Search for the cell housing the specified text and yield its (x, y) center coordinate. 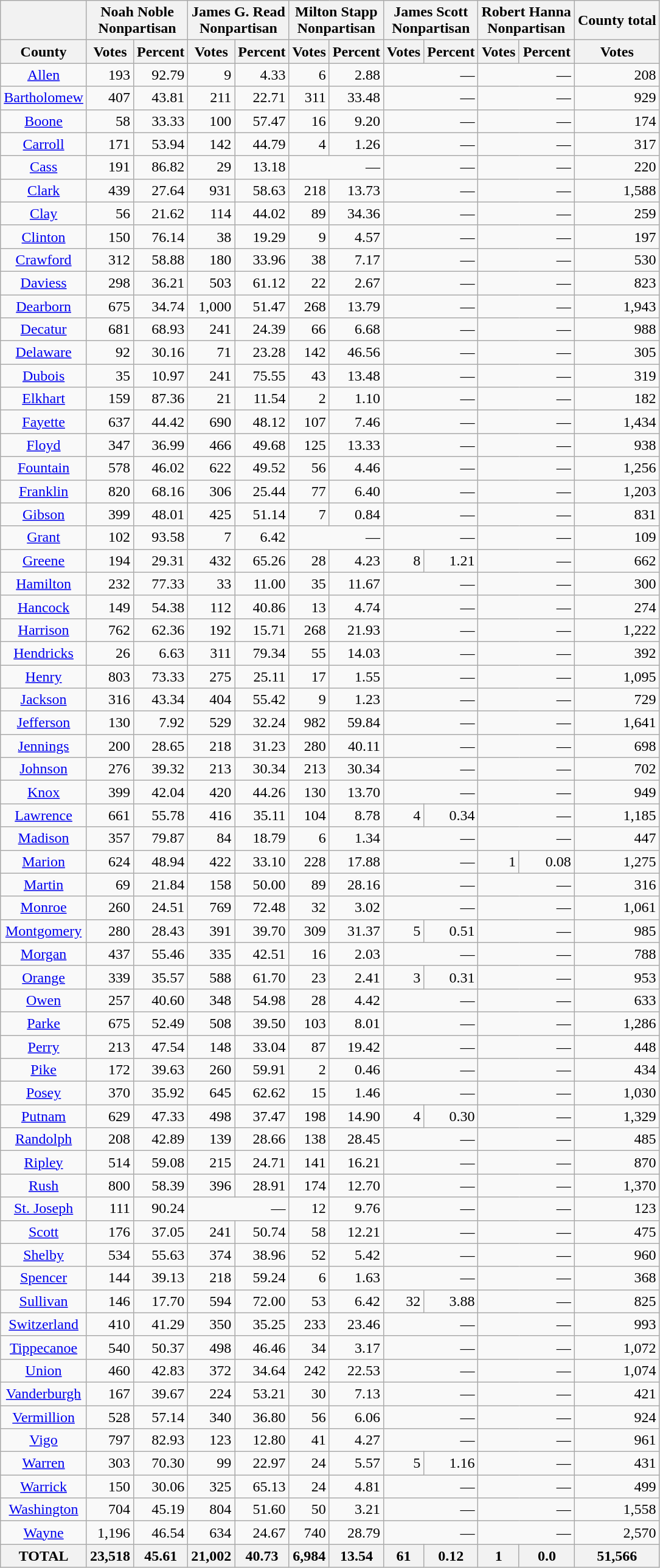
276 (109, 769)
10.97 (161, 376)
274 (617, 607)
Wayne (44, 1533)
27.64 (161, 190)
Vermillion (44, 1417)
432 (212, 561)
Hancock (44, 607)
57.14 (161, 1417)
138 (309, 1139)
Monroe (44, 908)
662 (617, 561)
431 (617, 1463)
961 (617, 1440)
645 (212, 1093)
Crawford (44, 260)
588 (212, 977)
Rush (44, 1186)
33.10 (262, 862)
111 (109, 1209)
348 (212, 1000)
2.67 (356, 283)
29.31 (161, 561)
982 (309, 723)
28.66 (262, 1139)
690 (212, 422)
Ripley (44, 1162)
15 (309, 1093)
90.24 (161, 1209)
99 (212, 1463)
9.76 (356, 1209)
Marion (44, 862)
Allen (44, 75)
960 (617, 1255)
1,641 (617, 723)
374 (212, 1255)
0.30 (451, 1116)
17.88 (356, 862)
1,095 (617, 677)
Parke (44, 1023)
Dearborn (44, 306)
28.16 (356, 885)
33.96 (262, 260)
211 (212, 98)
42.51 (262, 954)
Tippecanoe (44, 1347)
79.34 (262, 653)
Floyd (44, 445)
224 (212, 1394)
13.79 (356, 306)
39.50 (262, 1023)
167 (109, 1394)
7.13 (356, 1394)
340 (212, 1417)
508 (212, 1023)
44.42 (161, 422)
158 (212, 885)
53.94 (161, 144)
6.40 (356, 491)
21,002 (212, 1556)
Gibson (44, 514)
2.41 (356, 977)
437 (109, 954)
14.03 (356, 653)
103 (309, 1023)
35.57 (161, 977)
633 (617, 1000)
3.88 (451, 1301)
144 (109, 1278)
993 (617, 1324)
52.49 (161, 1023)
36.99 (161, 445)
23.28 (262, 353)
28.79 (356, 1533)
460 (109, 1370)
305 (617, 353)
47.33 (161, 1116)
698 (617, 746)
1,558 (617, 1510)
634 (212, 1533)
50.37 (161, 1347)
317 (617, 144)
104 (309, 815)
788 (617, 954)
13 (309, 607)
194 (109, 561)
12.80 (262, 1440)
6,984 (309, 1556)
24.67 (262, 1533)
Clark (44, 190)
79.87 (161, 838)
55.78 (161, 815)
Union (44, 1370)
275 (212, 677)
51.47 (262, 306)
1.16 (451, 1463)
339 (109, 977)
306 (212, 491)
28.65 (161, 746)
71 (212, 353)
James ScottNonpartisan (431, 21)
924 (617, 1417)
4.81 (356, 1487)
50 (309, 1510)
8 (404, 561)
448 (617, 1046)
407 (109, 98)
30.16 (161, 353)
Franklin (44, 491)
County (44, 52)
475 (617, 1232)
1,434 (617, 422)
931 (212, 190)
65.13 (262, 1487)
5.57 (356, 1463)
Hamilton (44, 584)
82.93 (161, 1440)
44.02 (262, 213)
13.70 (356, 792)
534 (109, 1255)
Clay (44, 213)
7.46 (356, 422)
Scott (44, 1232)
8.78 (356, 815)
176 (109, 1232)
Knox (44, 792)
55 (309, 653)
Montgomery (44, 931)
100 (212, 121)
192 (212, 630)
112 (212, 607)
149 (109, 607)
17.70 (161, 1301)
50.74 (262, 1232)
39.70 (262, 931)
434 (617, 1070)
34.36 (356, 213)
21.84 (161, 885)
69 (109, 885)
36.80 (262, 1417)
3.21 (356, 1510)
23 (309, 977)
36.21 (161, 283)
St. Joseph (44, 1209)
159 (109, 399)
68.16 (161, 491)
7.17 (356, 260)
49.52 (262, 468)
87.36 (161, 399)
Sullivan (44, 1301)
1.55 (356, 677)
800 (109, 1186)
48.01 (161, 514)
1,185 (617, 815)
232 (109, 584)
32.24 (262, 723)
55.63 (161, 1255)
44.79 (262, 144)
988 (617, 330)
392 (617, 653)
25.44 (262, 491)
33.48 (356, 98)
Boone (44, 121)
62.36 (161, 630)
92 (109, 353)
0.08 (546, 862)
61.70 (262, 977)
4.27 (356, 1440)
58.39 (161, 1186)
Warrick (44, 1487)
30.06 (161, 1487)
Carroll (44, 144)
Greene (44, 561)
125 (309, 445)
4.42 (356, 1000)
21.93 (356, 630)
594 (212, 1301)
141 (309, 1162)
40.73 (262, 1556)
319 (617, 376)
46.54 (161, 1533)
Delaware (44, 353)
804 (212, 1510)
6.06 (356, 1417)
16.21 (356, 1162)
Jefferson (44, 723)
0.46 (356, 1070)
65.26 (262, 561)
39.13 (161, 1278)
391 (212, 931)
3 (404, 977)
46.02 (161, 468)
Henry (44, 677)
34 (309, 1347)
Martin (44, 885)
3.17 (356, 1347)
Warren (44, 1463)
Madison (44, 838)
Pike (44, 1070)
1,329 (617, 1116)
309 (309, 931)
396 (212, 1186)
929 (617, 98)
2,570 (617, 1533)
1,061 (617, 908)
1,588 (617, 190)
372 (212, 1370)
Noah NobleNonpartisan (137, 21)
3.02 (356, 908)
Fayette (44, 422)
702 (617, 769)
191 (109, 167)
1,074 (617, 1370)
Jennings (44, 746)
825 (617, 1301)
29 (212, 167)
439 (109, 190)
22.53 (356, 1370)
58.88 (161, 260)
148 (212, 1046)
11.00 (262, 584)
42.89 (161, 1139)
59.24 (262, 1278)
Posey (44, 1093)
34.64 (262, 1370)
503 (212, 283)
Elkhart (44, 399)
12 (309, 1209)
13.48 (356, 376)
797 (109, 1440)
49.68 (262, 445)
425 (212, 514)
637 (109, 422)
1,275 (617, 862)
171 (109, 144)
Johnson (44, 769)
61.12 (262, 283)
404 (212, 700)
1,030 (617, 1093)
300 (617, 584)
622 (212, 468)
45.61 (161, 1556)
14.90 (356, 1116)
Spencer (44, 1278)
Perry (44, 1046)
31.23 (262, 746)
40.11 (356, 746)
Decatur (44, 330)
762 (109, 630)
Vigo (44, 1440)
28.43 (161, 931)
37.05 (161, 1232)
53.21 (262, 1394)
4.46 (356, 468)
4.23 (356, 561)
30 (309, 1394)
769 (212, 908)
1,286 (617, 1023)
51.14 (262, 514)
447 (617, 838)
Dubois (44, 376)
1,370 (617, 1186)
0.51 (451, 931)
Bartholomew (44, 98)
11.54 (262, 399)
420 (212, 792)
215 (212, 1162)
870 (617, 1162)
938 (617, 445)
109 (617, 537)
350 (212, 1324)
146 (109, 1301)
25.11 (262, 677)
949 (617, 792)
172 (109, 1070)
9.20 (356, 121)
93.58 (161, 537)
39.63 (161, 1070)
303 (109, 1463)
43 (309, 376)
740 (309, 1533)
422 (212, 862)
1,000 (212, 306)
Putnam (44, 1116)
335 (212, 954)
0.12 (451, 1556)
197 (617, 237)
87 (309, 1046)
72.00 (262, 1301)
50.00 (262, 885)
Jackson (44, 700)
Lawrence (44, 815)
22.97 (262, 1463)
Hendricks (44, 653)
985 (617, 931)
43.34 (161, 700)
13.18 (262, 167)
86.82 (161, 167)
298 (109, 283)
62.62 (262, 1093)
57.47 (262, 121)
Switzerland (44, 1324)
59.91 (262, 1070)
73.33 (161, 677)
33 (212, 584)
578 (109, 468)
23,518 (109, 1556)
312 (109, 260)
51.60 (262, 1510)
13.73 (356, 190)
0.0 (546, 1556)
325 (212, 1487)
357 (109, 838)
45.19 (161, 1510)
Milton StappNonpartisan (336, 21)
198 (309, 1116)
0.34 (451, 815)
528 (109, 1417)
180 (212, 260)
1.34 (356, 838)
48.94 (161, 862)
92.79 (161, 75)
41 (309, 1440)
66 (309, 330)
46.46 (262, 1347)
Fountain (44, 468)
1,943 (617, 306)
Owen (44, 1000)
58.63 (262, 190)
233 (309, 1324)
28.91 (262, 1186)
729 (617, 700)
75.55 (262, 376)
410 (109, 1324)
6.63 (161, 653)
Vanderburgh (44, 1394)
76.14 (161, 237)
18.79 (262, 838)
52 (309, 1255)
1.23 (356, 700)
1.63 (356, 1278)
84 (212, 838)
44.26 (262, 792)
42.83 (161, 1370)
Morgan (44, 954)
77.33 (161, 584)
47.54 (161, 1046)
48.12 (262, 422)
514 (109, 1162)
38.96 (262, 1255)
1.26 (356, 144)
4.74 (356, 607)
17 (309, 677)
Orange (44, 977)
953 (617, 977)
0.31 (451, 977)
42.04 (161, 792)
4.57 (356, 237)
61 (404, 1556)
7.92 (161, 723)
15.71 (262, 630)
68.93 (161, 330)
59.84 (356, 723)
Robert HannaNonpartisan (526, 21)
21 (212, 399)
55.42 (262, 700)
530 (617, 260)
72.48 (262, 908)
51,566 (617, 1556)
Grant (44, 537)
139 (212, 1139)
820 (109, 491)
540 (109, 1347)
35.11 (262, 815)
Cass (44, 167)
Daviess (44, 283)
54.98 (262, 1000)
228 (309, 862)
2.03 (356, 954)
13.54 (356, 1556)
370 (109, 1093)
831 (617, 514)
33.04 (262, 1046)
39.67 (161, 1394)
13.33 (356, 445)
661 (109, 815)
220 (617, 167)
35.25 (262, 1324)
37.47 (262, 1116)
114 (212, 213)
12.70 (356, 1186)
823 (617, 283)
77 (309, 491)
107 (309, 422)
Washington (44, 1510)
County total (617, 21)
242 (309, 1370)
4.33 (262, 75)
24.51 (161, 908)
257 (109, 1000)
704 (109, 1510)
1,196 (109, 1533)
40.60 (161, 1000)
182 (617, 399)
James G. ReadNonpartisan (238, 21)
24.71 (262, 1162)
681 (109, 330)
499 (617, 1487)
1.46 (356, 1093)
6.68 (356, 330)
1.10 (356, 399)
803 (109, 677)
2.88 (356, 75)
0.84 (356, 514)
485 (617, 1139)
1.21 (451, 561)
54.38 (161, 607)
629 (109, 1116)
41.29 (161, 1324)
1,203 (617, 491)
21.62 (161, 213)
368 (617, 1278)
200 (109, 746)
466 (212, 445)
Shelby (44, 1255)
24.39 (262, 330)
102 (109, 537)
23.46 (356, 1324)
39.32 (161, 769)
35.92 (161, 1093)
59.08 (161, 1162)
46.56 (356, 353)
193 (109, 75)
12.21 (356, 1232)
31.37 (356, 931)
19.29 (262, 237)
33.33 (161, 121)
53 (309, 1301)
8.01 (356, 1023)
22 (309, 283)
11.67 (356, 584)
40.86 (262, 607)
43.81 (161, 98)
70.30 (161, 1463)
26 (109, 653)
Harrison (44, 630)
529 (212, 723)
1,072 (617, 1347)
624 (109, 862)
55.46 (161, 954)
22.71 (262, 98)
1,222 (617, 630)
Randolph (44, 1139)
416 (212, 815)
34.74 (161, 306)
28.45 (356, 1139)
Clinton (44, 237)
5.42 (356, 1255)
TOTAL (44, 1556)
1,256 (617, 468)
347 (109, 445)
19.42 (356, 1046)
259 (617, 213)
421 (617, 1394)
